Extract the (x, y) coordinate from the center of the cell holding the provided text.  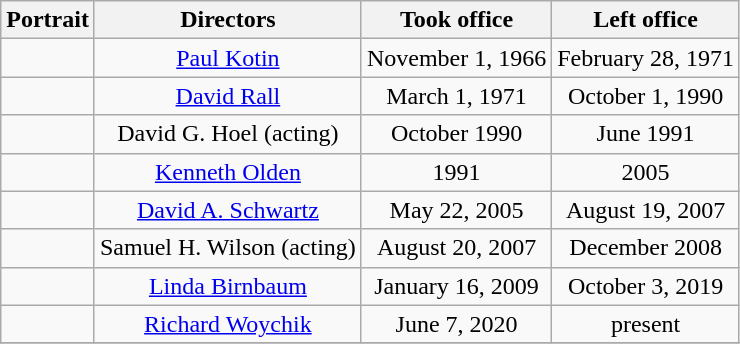
Richard Woychik (228, 324)
present (646, 324)
November 1, 1966 (456, 58)
August 19, 2007 (646, 210)
David G. Hoel (acting) (228, 134)
May 22, 2005 (456, 210)
October 3, 2019 (646, 286)
August 20, 2007 (456, 248)
Kenneth Olden (228, 172)
Linda Birnbaum (228, 286)
October 1, 1990 (646, 96)
January 16, 2009 (456, 286)
Paul Kotin (228, 58)
Samuel H. Wilson (acting) (228, 248)
Took office (456, 20)
David A. Schwartz (228, 210)
December 2008 (646, 248)
February 28, 1971 (646, 58)
Directors (228, 20)
October 1990 (456, 134)
1991 (456, 172)
David Rall (228, 96)
June 7, 2020 (456, 324)
March 1, 1971 (456, 96)
2005 (646, 172)
Left office (646, 20)
June 1991 (646, 134)
Portrait (48, 20)
